Return (X, Y) of the center of cell containing provided text 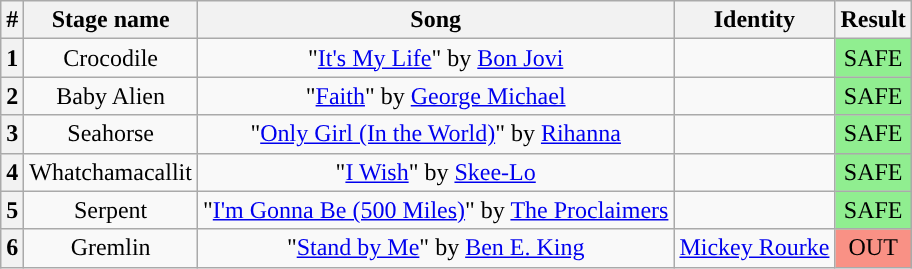
"Stand by Me" by Ben E. King (435, 248)
Song (435, 20)
3 (12, 134)
4 (12, 172)
"It's My Life" by Bon Jovi (435, 58)
OUT (873, 248)
Mickey Rourke (754, 248)
Crocodile (111, 58)
5 (12, 210)
"Faith" by George Michael (435, 96)
Whatchamacallit (111, 172)
1 (12, 58)
Seahorse (111, 134)
6 (12, 248)
Baby Alien (111, 96)
# (12, 20)
2 (12, 96)
Gremlin (111, 248)
"I'm Gonna Be (500 Miles)" by The Proclaimers (435, 210)
Result (873, 20)
"Only Girl (In the World)" by Rihanna (435, 134)
"I Wish" by Skee-Lo (435, 172)
Stage name (111, 20)
Identity (754, 20)
Serpent (111, 210)
